From the cell containing the given text, extract its center point as (X, Y) coordinate. 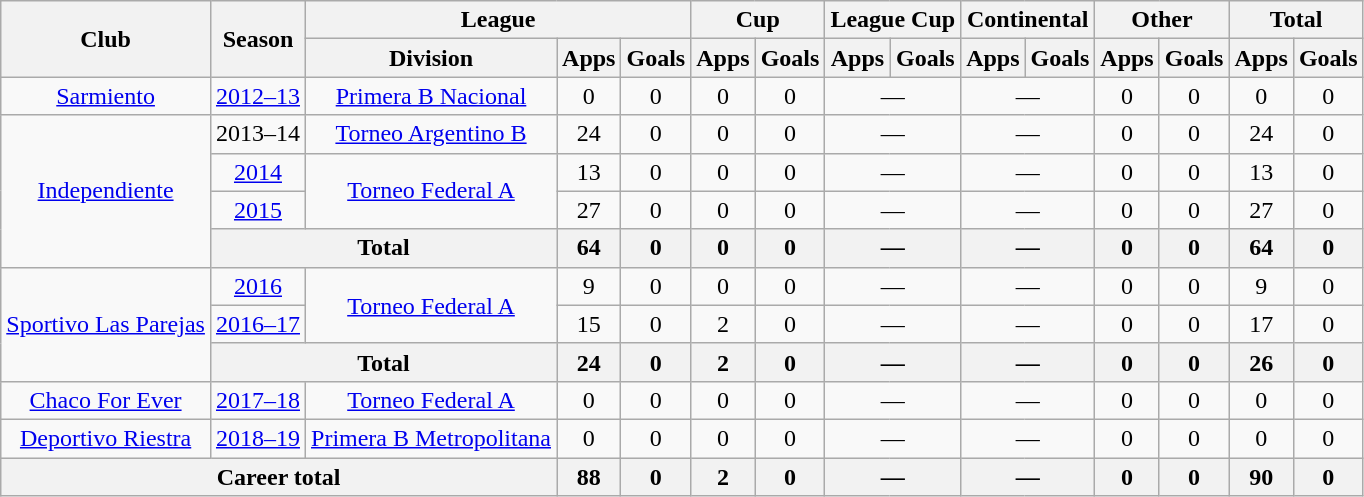
2012–13 (258, 96)
Career total (279, 477)
Sportivo Las Parejas (106, 324)
Deportivo Riestra (106, 438)
League Cup (893, 20)
Primera B Metropolitana (432, 438)
2018–19 (258, 438)
2015 (258, 210)
17 (1261, 324)
Division (432, 58)
Season (258, 39)
26 (1261, 362)
90 (1261, 477)
Torneo Argentino B (432, 134)
Independiente (106, 191)
88 (589, 477)
Cup (758, 20)
2017–18 (258, 400)
Club (106, 39)
Other (1162, 20)
Continental (1028, 20)
Primera B Nacional (432, 96)
2013–14 (258, 134)
15 (589, 324)
2014 (258, 172)
2016–17 (258, 324)
League (498, 20)
2016 (258, 286)
Chaco For Ever (106, 400)
Sarmiento (106, 96)
